Identify which cell holds the provided text, then report its (x, y) central coordinate. 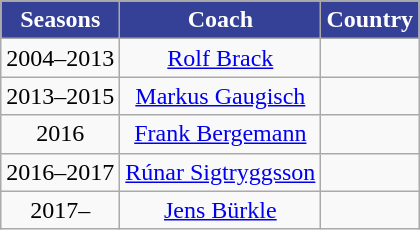
Rúnar Sigtryggsson (220, 172)
Country (370, 20)
Rolf Brack (220, 58)
2016 (60, 134)
Jens Bürkle (220, 210)
2017– (60, 210)
Markus Gaugisch (220, 96)
Coach (220, 20)
Seasons (60, 20)
2004–2013 (60, 58)
2013–2015 (60, 96)
Frank Bergemann (220, 134)
2016–2017 (60, 172)
